Pinpoint the cell where the given text exists, returning its (x, y) midpoint coordinate. 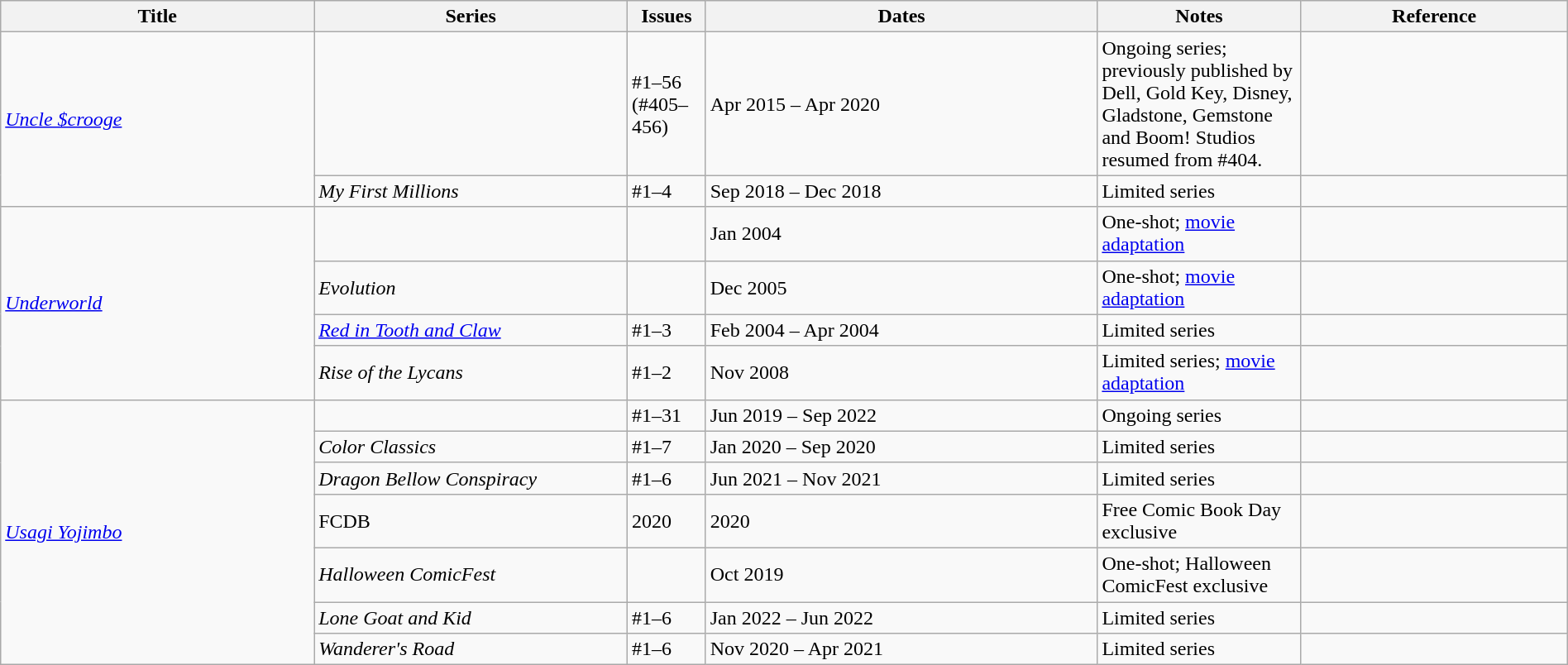
Title (157, 17)
Feb 2004 – Apr 2004 (901, 330)
Dec 2005 (901, 288)
Notes (1199, 17)
Dates (901, 17)
Ongoing series; previously published by Dell, Gold Key, Disney, Gladstone, Gemstone and Boom! Studios resumed from #404. (1199, 104)
Red in Tooth and Claw (471, 330)
#1–7 (667, 447)
Evolution (471, 288)
Free Comic Book Day exclusive (1199, 521)
Oct 2019 (901, 574)
Jan 2022 – Jun 2022 (901, 618)
Sep 2018 – Dec 2018 (901, 191)
Reference (1434, 17)
Halloween ComicFest (471, 574)
Usagi Yojimbo (157, 532)
Nov 2020 – Apr 2021 (901, 649)
Wanderer's Road (471, 649)
Jun 2021 – Nov 2021 (901, 478)
#1–3 (667, 330)
Jan 2004 (901, 233)
Series (471, 17)
#1–31 (667, 415)
Limited series; movie adaptation (1199, 372)
#1–2 (667, 372)
Jun 2019 – Sep 2022 (901, 415)
Color Classics (471, 447)
Rise of the Lycans (471, 372)
Uncle $crooge (157, 119)
#1–56 (#405–456) (667, 104)
Issues (667, 17)
My First Millions (471, 191)
Apr 2015 – Apr 2020 (901, 104)
Ongoing series (1199, 415)
Underworld (157, 303)
Nov 2008 (901, 372)
Dragon Bellow Conspiracy (471, 478)
FCDB (471, 521)
Jan 2020 – Sep 2020 (901, 447)
One-shot; Halloween ComicFest exclusive (1199, 574)
#1–4 (667, 191)
Lone Goat and Kid (471, 618)
